Locate the cell with the specified text and output its [x, y] center coordinate. 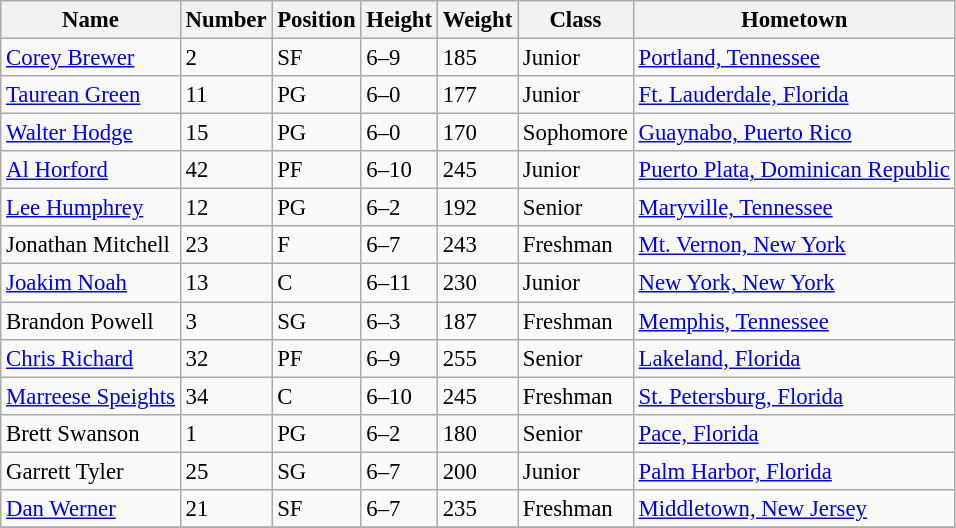
St. Petersburg, Florida [794, 396]
Palm Harbor, Florida [794, 471]
Class [576, 20]
230 [477, 283]
187 [477, 321]
Marreese Speights [91, 396]
25 [226, 471]
200 [477, 471]
Mt. Vernon, New York [794, 245]
Jonathan Mitchell [91, 245]
3 [226, 321]
185 [477, 58]
180 [477, 433]
Joakim Noah [91, 283]
Puerto Plata, Dominican Republic [794, 170]
1 [226, 433]
New York, New York [794, 283]
Portland, Tennessee [794, 58]
Walter Hodge [91, 133]
Lee Humphrey [91, 208]
Dan Werner [91, 509]
6–11 [399, 283]
Maryville, Tennessee [794, 208]
23 [226, 245]
42 [226, 170]
Brandon Powell [91, 321]
Name [91, 20]
2 [226, 58]
F [316, 245]
235 [477, 509]
Number [226, 20]
Height [399, 20]
Taurean Green [91, 95]
243 [477, 245]
Chris Richard [91, 358]
Middletown, New Jersey [794, 509]
Weight [477, 20]
192 [477, 208]
Ft. Lauderdale, Florida [794, 95]
6–3 [399, 321]
Garrett Tyler [91, 471]
12 [226, 208]
Position [316, 20]
255 [477, 358]
177 [477, 95]
21 [226, 509]
Al Horford [91, 170]
Lakeland, Florida [794, 358]
13 [226, 283]
11 [226, 95]
34 [226, 396]
Memphis, Tennessee [794, 321]
32 [226, 358]
Hometown [794, 20]
15 [226, 133]
Guaynabo, Puerto Rico [794, 133]
Pace, Florida [794, 433]
Brett Swanson [91, 433]
Corey Brewer [91, 58]
Sophomore [576, 133]
170 [477, 133]
